Extract the [x, y] coordinate from the center of the cell holding the provided text.  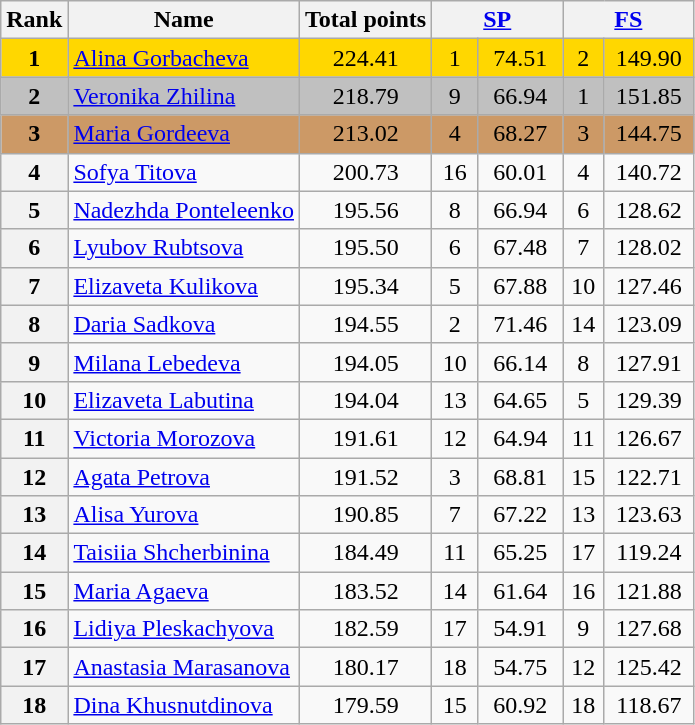
190.85 [366, 515]
Dina Khusnutdinova [184, 705]
151.85 [649, 96]
127.46 [649, 286]
140.72 [649, 172]
191.52 [366, 477]
194.55 [366, 324]
67.88 [520, 286]
194.04 [366, 400]
195.34 [366, 286]
SP [498, 20]
Alisa Yurova [184, 515]
123.09 [649, 324]
144.75 [649, 134]
Total points [366, 20]
127.91 [649, 362]
179.59 [366, 705]
213.02 [366, 134]
128.02 [649, 248]
Maria Gordeeva [184, 134]
67.48 [520, 248]
184.49 [366, 553]
Lidiya Pleskachyova [184, 629]
224.41 [366, 58]
123.63 [649, 515]
126.67 [649, 438]
149.90 [649, 58]
182.59 [366, 629]
Rank [34, 20]
180.17 [366, 667]
68.81 [520, 477]
125.42 [649, 667]
121.88 [649, 591]
60.92 [520, 705]
128.62 [649, 210]
54.75 [520, 667]
118.67 [649, 705]
127.68 [649, 629]
66.14 [520, 362]
64.94 [520, 438]
Nadezhda Ponteleenko [184, 210]
Milana Lebedeva [184, 362]
Name [184, 20]
191.61 [366, 438]
200.73 [366, 172]
Daria Sadkova [184, 324]
Agata Petrova [184, 477]
Sofya Titova [184, 172]
Alina Gorbacheva [184, 58]
Maria Agaeva [184, 591]
119.24 [649, 553]
65.25 [520, 553]
71.46 [520, 324]
61.64 [520, 591]
68.27 [520, 134]
Anastasia Marasanova [184, 667]
195.50 [366, 248]
Victoria Morozova [184, 438]
218.79 [366, 96]
195.56 [366, 210]
122.71 [649, 477]
Elizaveta Kulikova [184, 286]
183.52 [366, 591]
Lyubov Rubtsova [184, 248]
Veronika Zhilina [184, 96]
64.65 [520, 400]
194.05 [366, 362]
74.51 [520, 58]
129.39 [649, 400]
Taisiia Shcherbinina [184, 553]
54.91 [520, 629]
FS [628, 20]
Elizaveta Labutina [184, 400]
67.22 [520, 515]
60.01 [520, 172]
